Return the [x, y] coordinate for the center point of the cell that contains the specified text.  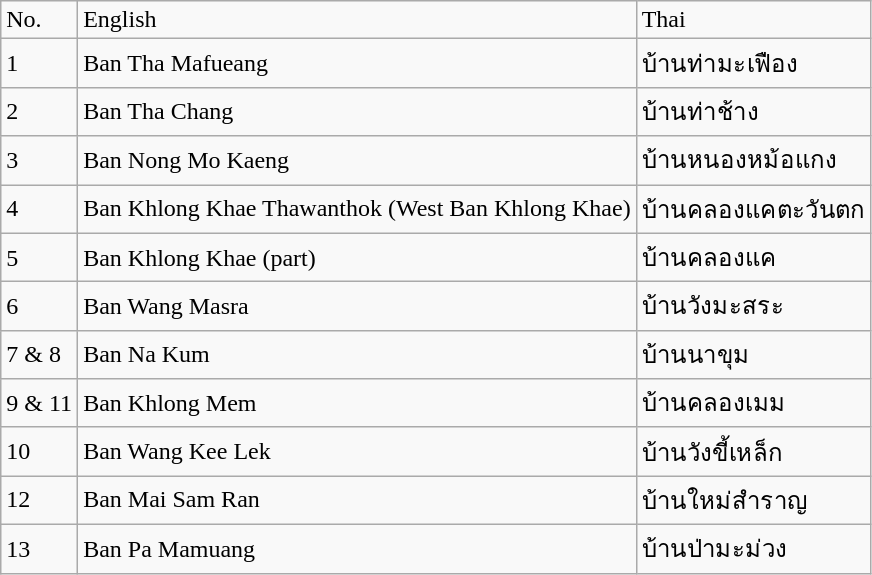
13 [40, 548]
Ban Pa Mamuang [358, 548]
บ้านวังขี้เหล็ก [754, 452]
บ้านนาขุม [754, 354]
Ban Khlong Khae (part) [358, 258]
No. [40, 20]
บ้านวังมะสระ [754, 306]
Thai [754, 20]
12 [40, 500]
Ban Wang Kee Lek [358, 452]
บ้านใหม่สำราญ [754, 500]
บ้านท่ามะเฟือง [754, 64]
บ้านท่าช้าง [754, 112]
7 & 8 [40, 354]
4 [40, 208]
Ban Na Kum [358, 354]
3 [40, 160]
Ban Nong Mo Kaeng [358, 160]
Ban Mai Sam Ran [358, 500]
1 [40, 64]
6 [40, 306]
10 [40, 452]
บ้านป่ามะม่วง [754, 548]
English [358, 20]
บ้านคลองเมม [754, 404]
5 [40, 258]
Ban Tha Mafueang [358, 64]
บ้านคลองแค [754, 258]
บ้านคลองแคตะวันตก [754, 208]
9 & 11 [40, 404]
2 [40, 112]
Ban Tha Chang [358, 112]
Ban Wang Masra [358, 306]
บ้านหนองหม้อแกง [754, 160]
Ban Khlong Khae Thawanthok (West Ban Khlong Khae) [358, 208]
Ban Khlong Mem [358, 404]
